Return the (X, Y) coordinate for the center point of the cell that contains the specified text.  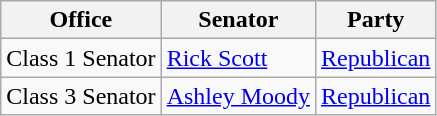
Rick Scott (238, 58)
Class 3 Senator (81, 96)
Ashley Moody (238, 96)
Party (376, 20)
Class 1 Senator (81, 58)
Senator (238, 20)
Office (81, 20)
